Capture the cell that displays the provided text and extract its (x, y) central coordinate. 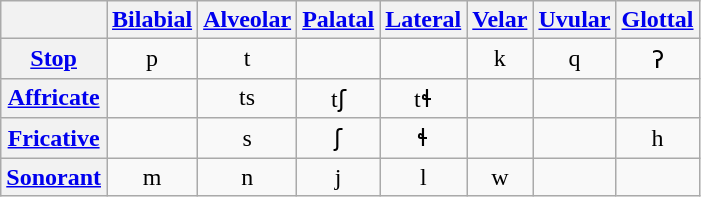
p (152, 59)
Stop (54, 59)
s (248, 138)
tɬ (424, 98)
ʃ (338, 138)
q (574, 59)
w (500, 177)
Affricate (54, 98)
Palatal (338, 20)
ts (248, 98)
l (424, 177)
Lateral (424, 20)
ʔ (658, 59)
Sonorant (54, 177)
m (152, 177)
n (248, 177)
t (248, 59)
ɬ (424, 138)
Glottal (658, 20)
Alveolar (248, 20)
Fricative (54, 138)
h (658, 138)
k (500, 59)
Bilabial (152, 20)
Uvular (574, 20)
j (338, 177)
Velar (500, 20)
tʃ (338, 98)
